For the text-containing cell, return its midpoint in [x, y] coordinate format. 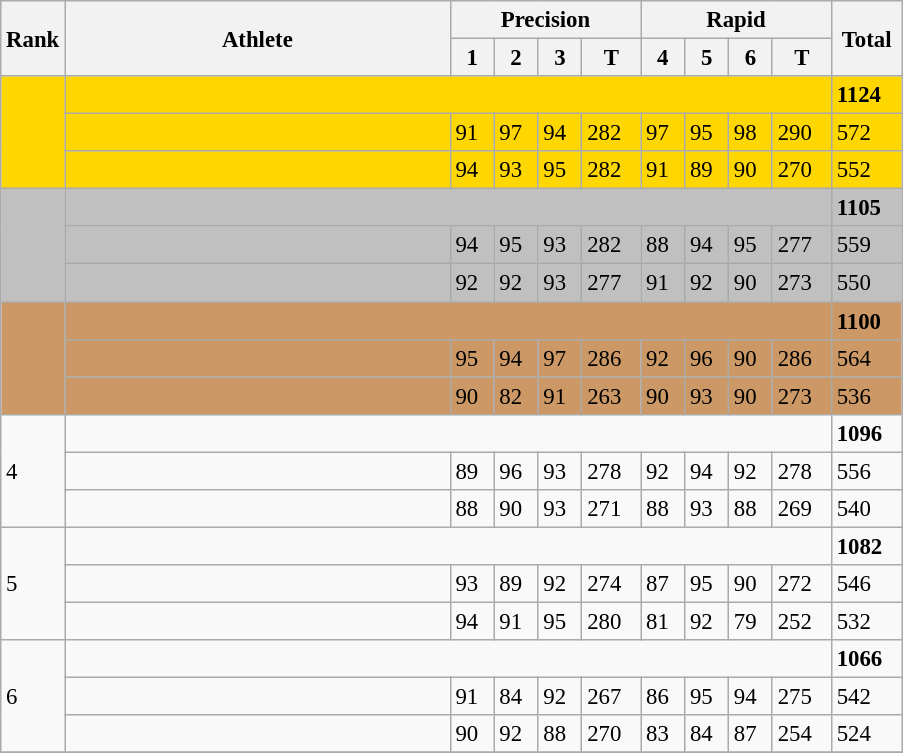
546 [866, 584]
536 [866, 396]
559 [866, 245]
1124 [866, 95]
79 [751, 621]
1096 [866, 433]
1082 [866, 546]
Total [866, 38]
254 [802, 734]
2 [516, 58]
524 [866, 734]
81 [663, 621]
252 [802, 621]
274 [612, 584]
540 [866, 509]
1066 [866, 659]
263 [612, 396]
Rapid [736, 20]
1 [472, 58]
269 [802, 509]
542 [866, 697]
272 [802, 584]
82 [516, 396]
1105 [866, 208]
98 [751, 133]
83 [663, 734]
86 [663, 697]
280 [612, 621]
290 [802, 133]
Precision [546, 20]
275 [802, 697]
556 [866, 471]
Rank [33, 38]
1100 [866, 321]
271 [612, 509]
532 [866, 621]
267 [612, 697]
550 [866, 283]
Athlete [258, 38]
3 [560, 58]
572 [866, 133]
564 [866, 358]
552 [866, 170]
